Determine the (X, Y) coordinate at the center of the cell enclosing the given text.  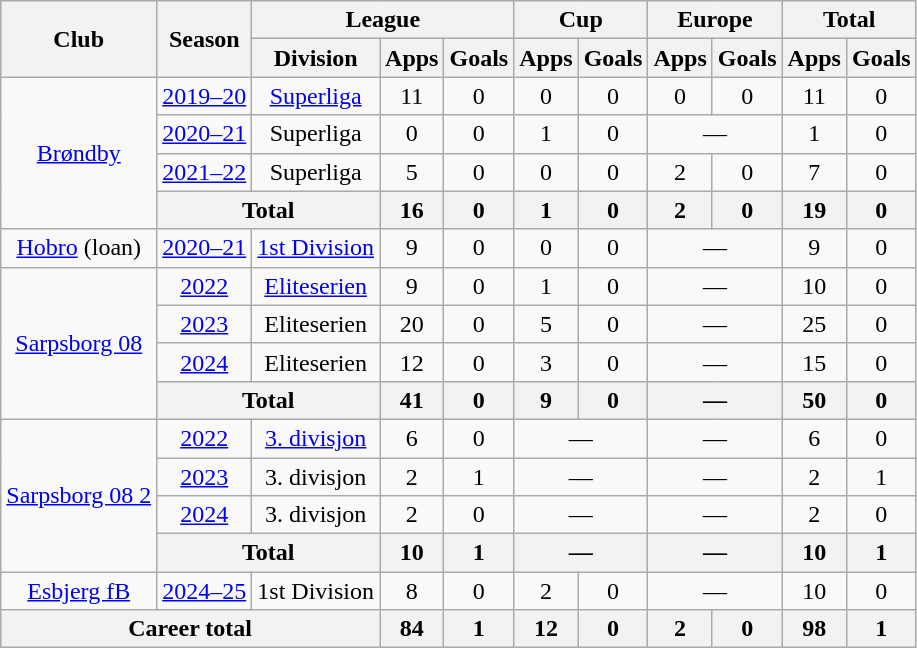
7 (814, 172)
41 (412, 400)
Europe (715, 20)
Cup (581, 20)
Season (204, 39)
25 (814, 324)
15 (814, 362)
Brøndby (79, 153)
League (383, 20)
Division (316, 58)
2019–20 (204, 96)
8 (412, 591)
Club (79, 39)
98 (814, 629)
19 (814, 210)
2021–22 (204, 172)
Career total (190, 629)
16 (412, 210)
Sarpsborg 08 (79, 343)
Hobro (loan) (79, 248)
84 (412, 629)
Sarpsborg 08 2 (79, 495)
2024–25 (204, 591)
Esbjerg fB (79, 591)
20 (412, 324)
50 (814, 400)
3 (546, 362)
